Find where the given text appears and provide that cell's center as [x, y] coordinate. 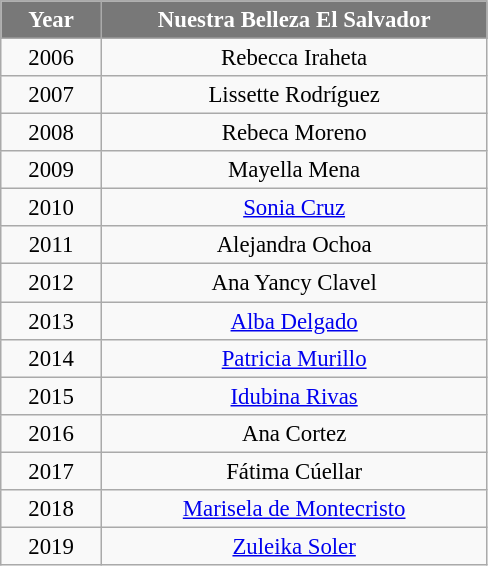
Zuleika Soler [294, 546]
Alba Delgado [294, 321]
Patricia Murillo [294, 358]
Lissette Rodríguez [294, 95]
Year [52, 20]
Alejandra Ochoa [294, 245]
2016 [52, 433]
Ana Yancy Clavel [294, 283]
2013 [52, 321]
Mayella Mena [294, 170]
Idubina Rivas [294, 396]
Sonia Cruz [294, 208]
2009 [52, 170]
2015 [52, 396]
2014 [52, 358]
Rebeca Moreno [294, 133]
2019 [52, 546]
Marisela de Montecristo [294, 509]
2011 [52, 245]
2018 [52, 509]
Ana Cortez [294, 433]
2017 [52, 471]
2010 [52, 208]
Rebecca Iraheta [294, 58]
2008 [52, 133]
2006 [52, 58]
2007 [52, 95]
Fátima Cúellar [294, 471]
2012 [52, 283]
Nuestra Belleza El Salvador [294, 20]
